From the cell containing the given text, extract its center point as (X, Y) coordinate. 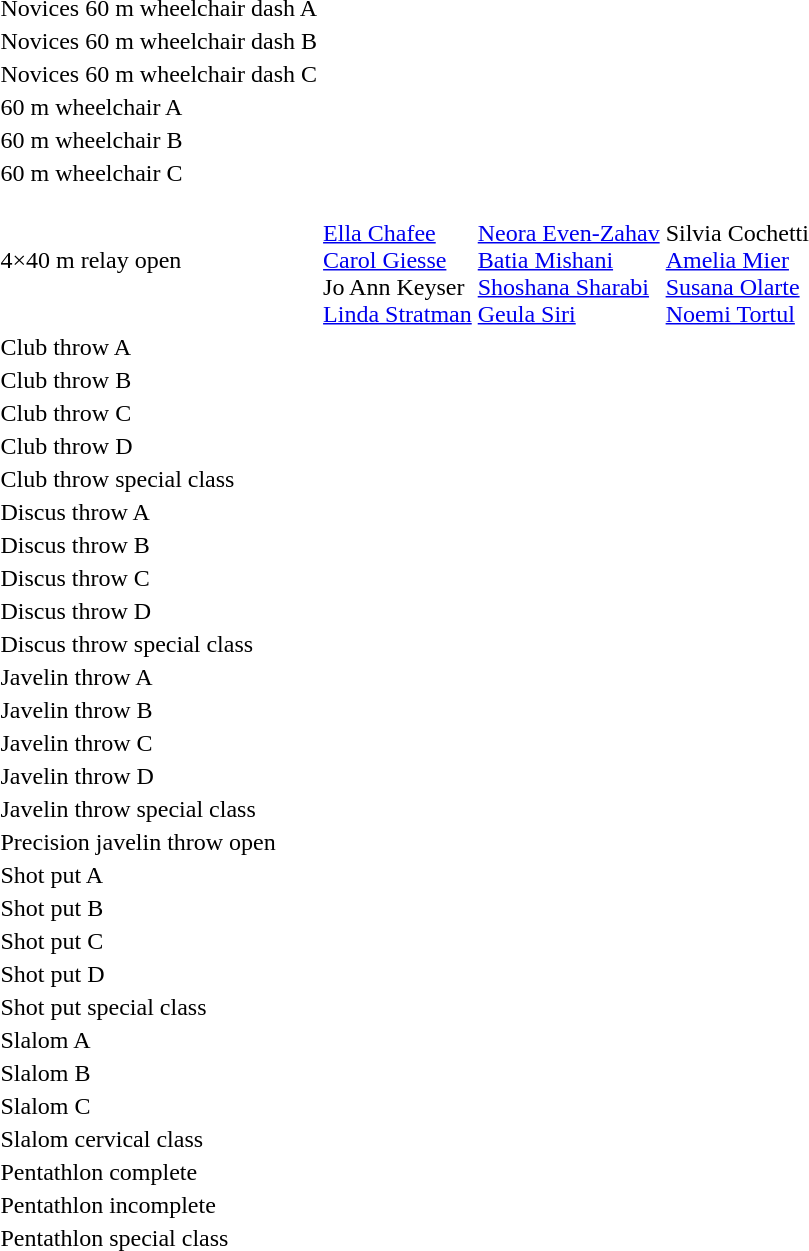
Neora Even-Zahav Batia Mishani Shoshana Sharabi Geula Siri (568, 260)
Ella Chafee Carol Giesse Jo Ann Keyser Linda Stratman (398, 260)
